Identify which cell holds the provided text, then report its (x, y) central coordinate. 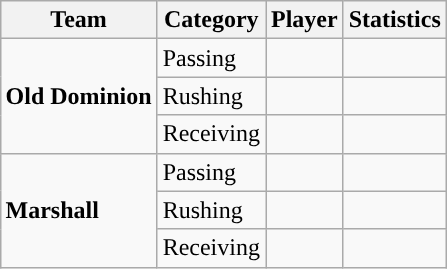
Statistics (394, 20)
Category (211, 20)
Player (305, 20)
Team (78, 20)
Old Dominion (78, 96)
Marshall (78, 210)
